Provide the (x, y) coordinate of the cell's center where the given text is located.  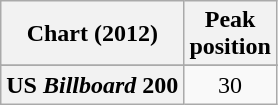
30 (230, 85)
Peakposition (230, 34)
Chart (2012) (92, 34)
US Billboard 200 (92, 85)
